Detect which cell encompasses the target text, then output its [x, y] center coordinate. 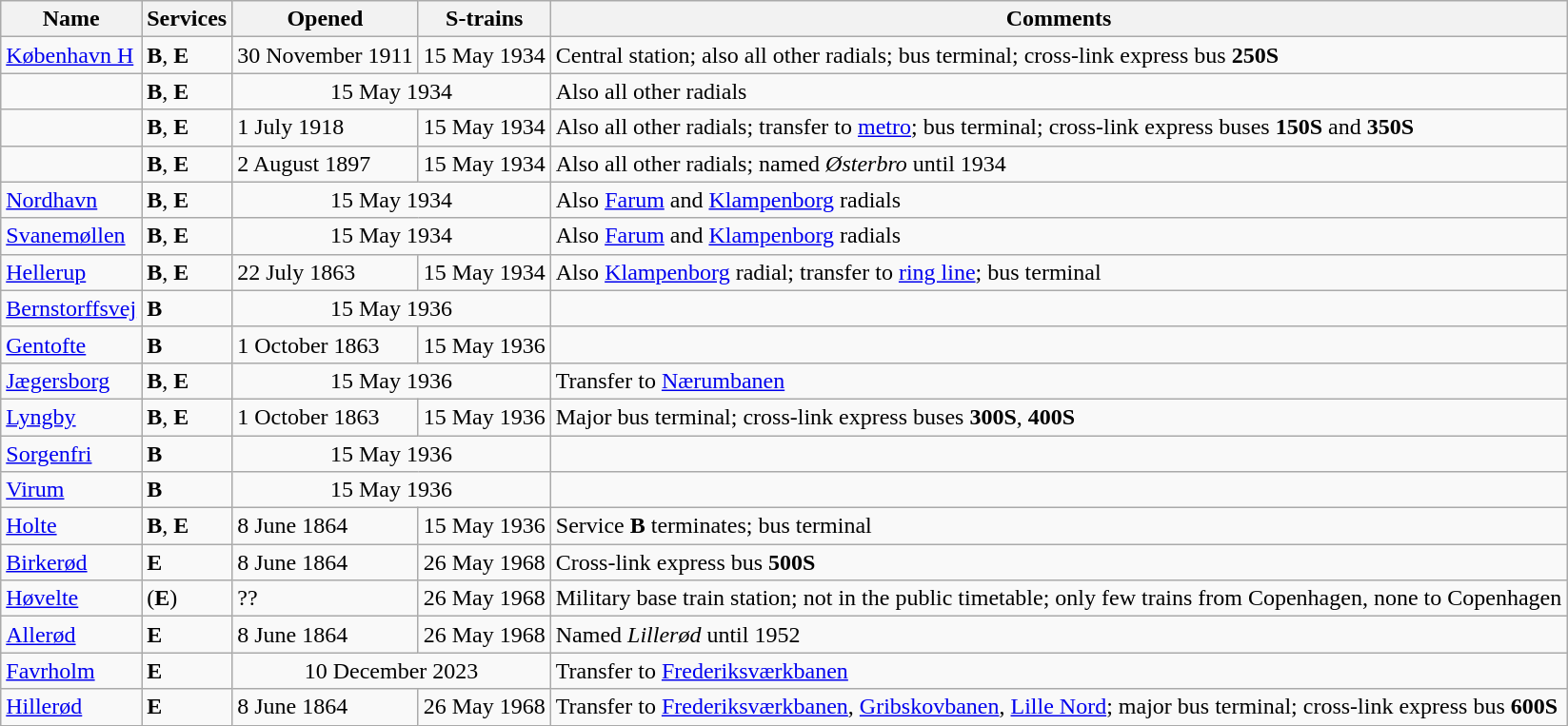
Lyngby [71, 417]
Services [187, 19]
Gentofte [71, 344]
Opened [326, 19]
(E) [187, 598]
Comments [1059, 19]
Nordhavn [71, 200]
Central station; also all other radials; bus terminal; cross-link express bus 250S [1059, 55]
Named Lillerød until 1952 [1059, 635]
2 August 1897 [326, 164]
Jægersborg [71, 381]
Transfer to Frederiksværkbanen, Gribskovbanen, Lille Nord; major bus terminal; cross-link express bus 600S [1059, 707]
Favrholm [71, 671]
?? [326, 598]
Major bus terminal; cross-link express buses 300S, 400S [1059, 417]
Also all other radials; named Østerbro until 1934 [1059, 164]
Svanemøllen [71, 236]
Holte [71, 526]
Name [71, 19]
1 July 1918 [326, 128]
Bernstorffsvej [71, 308]
Military base train station; not in the public timetable; only few trains from Copenhagen, none to Copenhagen [1059, 598]
Høvelte [71, 598]
Hillerød [71, 707]
Also Klampenborg radial; transfer to ring line; bus terminal [1059, 272]
København H [71, 55]
Transfer to Frederiksværkbanen [1059, 671]
10 December 2023 [392, 671]
Virum [71, 490]
Sorgenfri [71, 454]
Also all other radials; transfer to metro; bus terminal; cross-link express buses 150S and 350S [1059, 128]
Hellerup [71, 272]
S-trains [484, 19]
22 July 1863 [326, 272]
Birkerød [71, 562]
Service B terminates; bus terminal [1059, 526]
Cross-link express bus 500S [1059, 562]
Allerød [71, 635]
Transfer to Nærumbanen [1059, 381]
30 November 1911 [326, 55]
Also all other radials [1059, 91]
